Extract the [x, y] coordinate from the center of the cell holding the provided text.  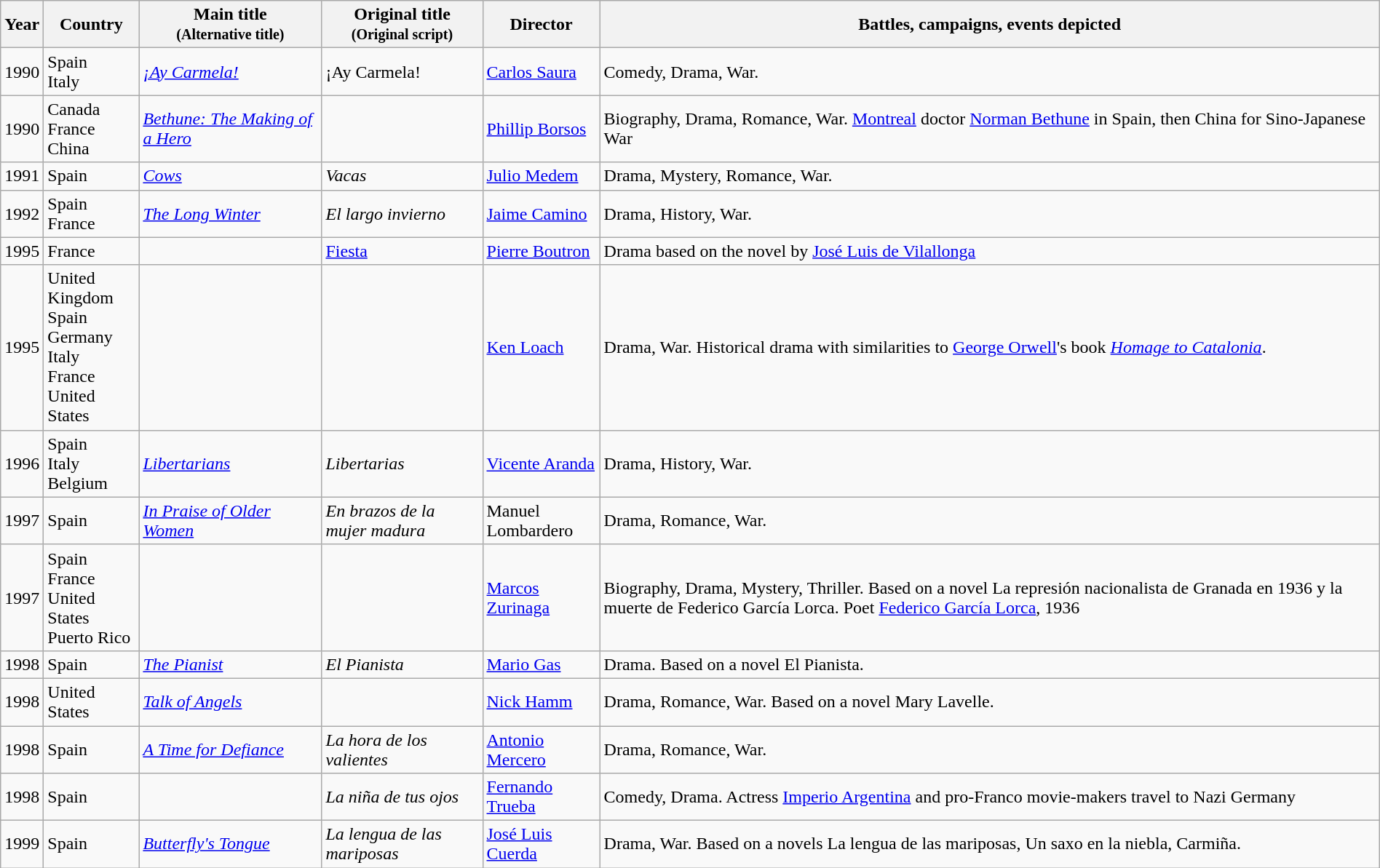
Battles, campaigns, events depicted [990, 25]
Drama, War. Historical drama with similarities to George Orwell's book Homage to Catalonia. [990, 348]
1996 [22, 463]
SpainItalyBelgium [92, 463]
Julio Medem [542, 176]
A Time for Defiance [230, 749]
Marcos Zurinaga [542, 597]
United States [92, 701]
SpainItaly [92, 71]
Ken Loach [542, 348]
Country [92, 25]
La hora de los valientes [402, 749]
Libertarias [402, 463]
SpainFranceUnited StatesPuerto Rico [92, 597]
El largo invierno [402, 214]
Bethune: The Making of a Hero [230, 129]
José Luis Cuerda [542, 844]
The Long Winter [230, 214]
Year [22, 25]
La lengua de las mariposas [402, 844]
SpainFrance [92, 214]
Original title(Original script) [402, 25]
Drama, War. Based on a novels La lengua de las mariposas, Un saxo en la niebla, Carmiña. [990, 844]
Vicente Aranda [542, 463]
Jaime Camino [542, 214]
Mario Gas [542, 664]
CanadaFranceChina [92, 129]
Drama, Romance, War. Based on a novel Mary Lavelle. [990, 701]
Drama, Mystery, Romance, War. [990, 176]
Drama based on the novel by José Luis de Vilallonga [990, 251]
1999 [22, 844]
Talk of Angels [230, 701]
Vacas [402, 176]
Carlos Saura [542, 71]
1991 [22, 176]
1992 [22, 214]
Fernando Trueba [542, 797]
Cows [230, 176]
United KingdomSpainGermanyItalyFranceUnited States [92, 348]
France [92, 251]
Libertarians [230, 463]
En brazos de la mujer madura [402, 521]
El Pianista [402, 664]
Fiesta [402, 251]
La niña de tus ojos [402, 797]
Butterfly's Tongue [230, 844]
In Praise of Older Women [230, 521]
Antonio Mercero [542, 749]
Pierre Boutron [542, 251]
Nick Hamm [542, 701]
Biography, Drama, Romance, War. Montreal doctor Norman Bethune in Spain, then China for Sino-Japanese War [990, 129]
Main title(Alternative title) [230, 25]
Drama. Based on a novel El Pianista. [990, 664]
Manuel Lombardero [542, 521]
Comedy, Drama, War. [990, 71]
Director [542, 25]
The Pianist [230, 664]
Phillip Borsos [542, 129]
Comedy, Drama. Actress Imperio Argentina and pro-Franco movie-makers travel to Nazi Germany [990, 797]
